Provide the (X, Y) coordinate of the cell's center where the given text is located.  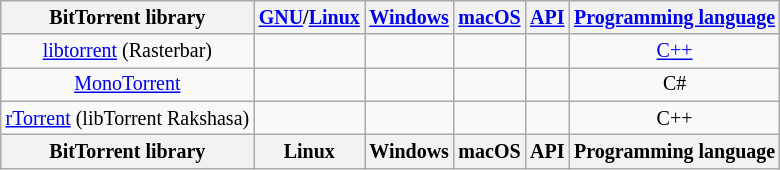
GNU/Linux (310, 18)
C# (674, 84)
MonoTorrent (128, 84)
libtorrent (Rasterbar) (128, 52)
Linux (310, 152)
rTorrent (libTorrent Rakshasa) (128, 118)
